From the cell containing the given text, extract its center point as (x, y) coordinate. 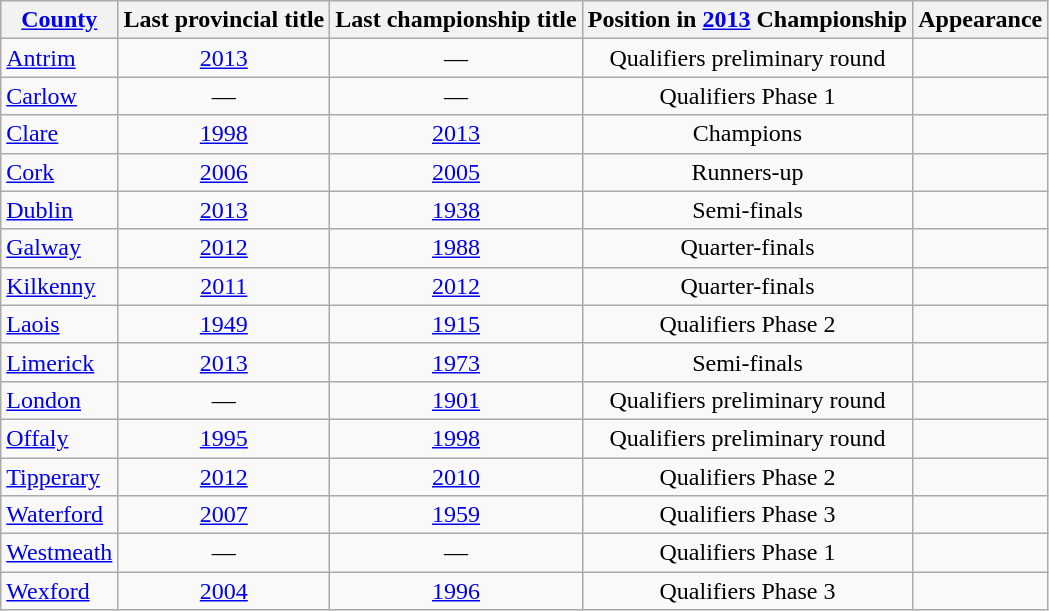
1959 (456, 515)
County (60, 20)
Last championship title (456, 20)
1949 (224, 324)
Carlow (60, 96)
1996 (456, 591)
Tipperary (60, 477)
Westmeath (60, 553)
Dublin (60, 210)
2010 (456, 477)
2011 (224, 286)
2007 (224, 515)
1938 (456, 210)
Cork (60, 172)
Appearance (980, 20)
1995 (224, 438)
Waterford (60, 515)
1973 (456, 362)
Antrim (60, 58)
1901 (456, 400)
Last provincial title (224, 20)
1988 (456, 248)
Limerick (60, 362)
Champions (748, 134)
Runners-up (748, 172)
London (60, 400)
2005 (456, 172)
Offaly (60, 438)
1915 (456, 324)
2006 (224, 172)
Wexford (60, 591)
Laois (60, 324)
Position in 2013 Championship (748, 20)
Kilkenny (60, 286)
Galway (60, 248)
2004 (224, 591)
Clare (60, 134)
